Provide the (x, y) coordinate of the cell's center where the given text is located.  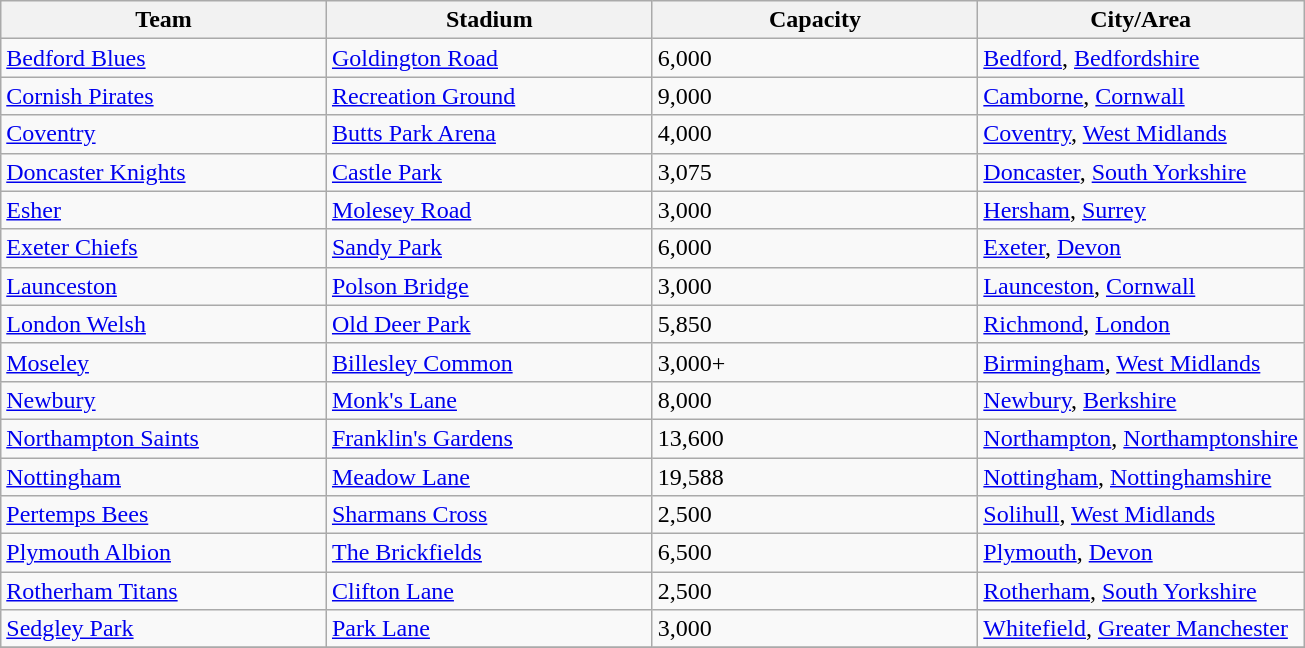
Coventry, West Midlands (1141, 134)
Stadium (489, 20)
Birmingham, West Midlands (1141, 362)
Pertemps Bees (164, 515)
Castle Park (489, 172)
Meadow Lane (489, 477)
Esher (164, 210)
Nottingham, Nottinghamshire (1141, 477)
The Brickfields (489, 553)
Doncaster, South Yorkshire (1141, 172)
3,075 (815, 172)
13,600 (815, 438)
Exeter, Devon (1141, 248)
Launceston, Cornwall (1141, 286)
Moseley (164, 362)
Sandy Park (489, 248)
Rotherham, South Yorkshire (1141, 591)
9,000 (815, 96)
Camborne, Cornwall (1141, 96)
Coventry (164, 134)
Northampton Saints (164, 438)
Plymouth Albion (164, 553)
Team (164, 20)
Old Deer Park (489, 324)
Newbury (164, 400)
Newbury, Berkshire (1141, 400)
Butts Park Arena (489, 134)
4,000 (815, 134)
Bedford Blues (164, 58)
Plymouth, Devon (1141, 553)
Monk's Lane (489, 400)
Capacity (815, 20)
6,500 (815, 553)
Northampton, Northamptonshire (1141, 438)
Sharmans Cross (489, 515)
Sedgley Park (164, 629)
Recreation Ground (489, 96)
Bedford, Bedfordshire (1141, 58)
Rotherham Titans (164, 591)
Cornish Pirates (164, 96)
19,588 (815, 477)
London Welsh (164, 324)
Exeter Chiefs (164, 248)
Whitefield, Greater Manchester (1141, 629)
3,000+ (815, 362)
Solihull, West Midlands (1141, 515)
Doncaster Knights (164, 172)
Billesley Common (489, 362)
Hersham, Surrey (1141, 210)
8,000 (815, 400)
Polson Bridge (489, 286)
Goldington Road (489, 58)
City/Area (1141, 20)
Franklin's Gardens (489, 438)
Richmond, London (1141, 324)
5,850 (815, 324)
Park Lane (489, 629)
Molesey Road (489, 210)
Launceston (164, 286)
Clifton Lane (489, 591)
Nottingham (164, 477)
